Detect which cell encompasses the target text, then output its (x, y) center coordinate. 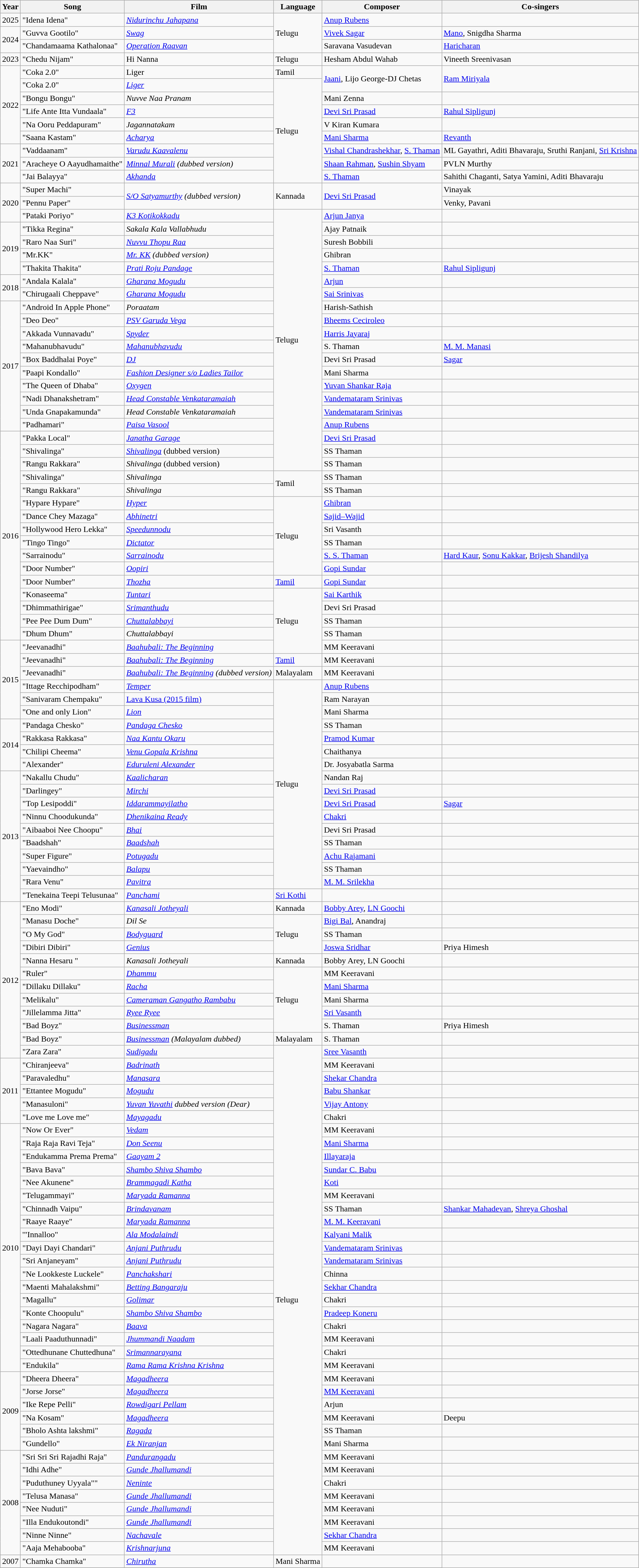
Pavitra (199, 882)
Dictator (199, 542)
Achu Rajamani (382, 856)
"Top Lesipoddi" (73, 804)
"Super Figure" (73, 856)
F3 (199, 111)
Sajid–Wajid (382, 516)
Don Seenu (199, 1143)
"Andala Kalala" (73, 281)
"Manasu Doche" (73, 921)
Acharya (199, 137)
"Endukila" (73, 1365)
Panchami (199, 895)
Year (10, 7)
Sri Kothi (298, 895)
"Laali Paaduthunnadi" (73, 1339)
Sree Vasanth (382, 1052)
"Raro Naa Suri" (73, 242)
Deepu (540, 1418)
Panchakshari (199, 1274)
S/O Satyamurthy (dubbed version) (199, 196)
Nandan Raj (382, 777)
"Dayi Dayi Chandari" (73, 1248)
2011 (10, 1091)
M. M. Manasi (540, 346)
"Ike Repe Pelli" (73, 1404)
"Ninne Ninne" (73, 1535)
Hesham Abdul Wahab (382, 59)
"Tingo Tingo" (73, 542)
Oxygen (199, 386)
"Bholo Ashta lakshmi" (73, 1431)
Potugadu (199, 856)
Brindavanam (199, 1208)
Vijay Antony (382, 1104)
Song (73, 7)
Tuntari (199, 595)
Brammagadi Katha (199, 1182)
PVLN Murthy (540, 164)
"Deo Deo" (73, 320)
2009 (10, 1411)
Rama Rama Krishna Krishna (199, 1365)
"Na Ooru Peddapuram" (73, 124)
Illayaraja (382, 1156)
Chaithanya (382, 751)
Ram Miriyala (540, 79)
Arjun Janya (382, 216)
2014 (10, 745)
Bigi Bal, Anandraj (382, 921)
Film (199, 7)
2021 (10, 163)
Baadshah (199, 843)
Dhammu (199, 973)
Poraatam (199, 307)
Iddarammayilatho (199, 804)
Baahubali: The Beginning (dubbed version) (199, 673)
Ek Niranjan (199, 1444)
"Android In Apple Phone" (73, 307)
Vivek Sagar (382, 33)
Srimannarayana (199, 1352)
"Paapi Kondallo" (73, 372)
Babu Shankar (382, 1091)
Bhai (199, 830)
"Chamka Chamka" (73, 1561)
Prati Roju Pandage (199, 268)
"Mahanubhavudu" (73, 346)
"Ittage Recchipodham" (73, 686)
"Yaevaindho" (73, 869)
"Bava Bava" (73, 1169)
2020 (10, 203)
"Raja Raja Ravi Teja" (73, 1143)
Sahithi Chaganti, Satya Yamini, Aditi Bhavaraju (540, 177)
"Endukamma Prema Prema" (73, 1156)
"Darlingey" (73, 790)
Pandaga Chesko (199, 725)
Vishal Chandrashekhar, S. Thaman (382, 150)
Mr. KK (dubbed version) (199, 255)
Eduruleni Alexander (199, 764)
"Idena Idena" (73, 20)
Ajay Patnaik (382, 229)
Venky, Pavani (540, 203)
Dhenikaina Ready (199, 817)
Fashion Designer s/o Ladies Tailor (199, 372)
"Dance Chey Mazaga" (73, 516)
Sudigadu (199, 1052)
Bodyguard (199, 934)
"Dillaku Dillaku" (73, 986)
"Ruler" (73, 973)
Nuvve Naa Pranam (199, 98)
Koti (382, 1182)
"Sanivaram Chempaku" (73, 699)
"Guvva Gootilo" (73, 33)
"Puduthuney Uyyala"" (73, 1483)
"Aaja Mehabooba" (73, 1548)
"Na Kosam" (73, 1418)
Krishnarjuna (199, 1548)
Ryee Ryee (199, 1013)
PSV Garuda Vega (199, 320)
"Chilipi Cheema" (73, 751)
2010 (10, 1248)
"Tenekaina Teepi Telusunaa" (73, 895)
Dil Se (199, 921)
"Aibaaboi Nee Choopu" (73, 830)
Akhanda (199, 177)
"Sri Sri Sri Rajadhi Raja" (73, 1457)
"O My God" (73, 934)
"Manasuloni" (73, 1104)
Vinayak (540, 190)
Revanth (540, 137)
2025 (10, 20)
"Nakallu Chudu" (73, 777)
Harish-Sathish (382, 307)
Pramod Kumar (382, 738)
Pradeep Koneru (382, 1313)
"Ettantee Mogudu" (73, 1091)
Harris Jayaraj (382, 333)
Shekar Chandra (382, 1078)
Racha (199, 986)
"Konaseema" (73, 595)
"Hypare Hypare" (73, 503)
Businessman (199, 1026)
Gaayam 2 (199, 1156)
Speedunnodu (199, 529)
"Telugammayi" (73, 1195)
2013 (10, 836)
"Pandaga Chesko" (73, 725)
"Aracheye O Aayudhamaithe" (73, 164)
Badrinath (199, 1065)
"Vaddaanam" (73, 150)
"Thakita Thakita" (73, 268)
Nuvvu Thopu Raa (199, 242)
"Unda Gnapakamunda" (73, 412)
Nidurinchu Jahapana (199, 20)
Yuvan Yuvathi dubbed version (Dear) (199, 1104)
"One and only Lion" (73, 712)
Thozha (199, 582)
Abhinetri (199, 516)
Mirchi (199, 790)
2023 (10, 59)
"Paravaledhu" (73, 1078)
Baava (199, 1326)
Sundar C. Babu (382, 1169)
Vineeth Sreenivasan (540, 59)
"Melikalu" (73, 1000)
"Rara Venu" (73, 882)
"Jillelamma Jitta" (73, 1013)
2015 (10, 680)
"Sarrainodu" (73, 555)
"Nadi Dhanakshetram" (73, 399)
"The Queen of Dhaba" (73, 386)
"Baadshah" (73, 843)
2022 (10, 105)
"Nee Akunene" (73, 1182)
"Jorse Jorse" (73, 1391)
"Konte Choopulu" (73, 1313)
Manasara (199, 1078)
Cameraman Gangatho Rambabu (199, 1000)
2016 (10, 536)
Haricharan (540, 46)
Dr. Josyabatla Sarma (382, 764)
Vedam (199, 1130)
"Tikka Regina" (73, 229)
Mani Zenna (382, 98)
Lava Kusa (2015 film) (199, 699)
Kalyani Malik (382, 1235)
Jhummandi Naadam (199, 1339)
S. S. Thaman (382, 555)
"Chandamaama Kathalonaa" (73, 46)
"Nagara Nagara" (73, 1326)
"Ne Lookkeste Luckele" (73, 1274)
"Zara Zara" (73, 1052)
M. M. Keeravani (382, 1222)
Swag (199, 33)
"Idhi Adhe" (73, 1470)
2008 (10, 1502)
Pandurangadu (199, 1457)
"Love me Love me" (73, 1117)
"Raaye Raaye" (73, 1222)
"Pennu Paper" (73, 203)
Businessman (Malayalam dubbed) (199, 1039)
"Dhum Dhum" (73, 634)
Bheems Ceciroleo (382, 320)
"Super Machi" (73, 190)
Co-singers (540, 7)
"Hollywood Hero Lekka" (73, 529)
Saravana Vasudevan (382, 46)
"Pakka Local" (73, 438)
Operation Raavan (199, 46)
"Dheera Dheera" (73, 1378)
"Akkada Vunnavadu" (73, 333)
Joswa Sridhar (382, 947)
2024 (10, 39)
"Ottedhunane Chuttedhuna" (73, 1352)
Mano, Snigdha Sharma (540, 33)
Temper (199, 686)
Shankar Mahadevan, Shreya Ghoshal (540, 1208)
Chinna (382, 1274)
DJ (199, 359)
"Life Ante Itta Vundaala" (73, 111)
2018 (10, 288)
Janatha Garage (199, 438)
Srimanthudu (199, 608)
"Box Baddhalai Poye" (73, 359)
2019 (10, 248)
Mogudu (199, 1091)
"Pataki Poriyo" (73, 216)
"Chirugaali Cheppave" (73, 294)
Mayagadu (199, 1117)
"Padhamari" (73, 425)
"Bongu Bongu" (73, 98)
Mahanubhavudu (199, 346)
V Kiran Kumara (382, 124)
Neninte (199, 1483)
Varudu Kaavalenu (199, 150)
"Alexander" (73, 764)
Language (298, 7)
"Nanna Hesaru " (73, 960)
Paisa Vasool (199, 425)
K3 Kotikokkadu (199, 216)
Jaani, Lijo George-DJ Chetas (382, 79)
"Jai Balayya" (73, 177)
M. M. Srilekha (382, 882)
"Nee Nuduti" (73, 1509)
"Saana Kastam" (73, 137)
Lion (199, 712)
Suresh Bobbili (382, 242)
'"Innalloo" (73, 1235)
Genius (199, 947)
"Eno Modi" (73, 908)
Minnal Murali (dubbed version) (199, 164)
Golimar (199, 1300)
Hi Nanna (199, 59)
"Pee Pee Dum Dum" (73, 621)
"Chiranjeeva" (73, 1065)
2012 (10, 980)
Balapu (199, 869)
"Rakkasa Rakkasa" (73, 738)
Ala Modalaindi (199, 1235)
"Ninnu Choodukunda" (73, 817)
"Chedu Nijam" (73, 59)
Spyder (199, 333)
2007 (10, 1561)
Chirutha (199, 1561)
Composer (382, 7)
"Dibiri Dibiri" (73, 947)
"Sri Anjaneyam" (73, 1261)
Venu Gopala Krishna (199, 751)
"Maenti Mahalakshmi" (73, 1287)
"Telusa Manasa" (73, 1496)
Hard Kaur, Sonu Kakkar, Brijesh Shandilya (540, 555)
"Dhimmathirigae" (73, 608)
Sarrainodu (199, 555)
Sakala Kala Vallabhudu (199, 229)
Kaalicharan (199, 777)
Sai Karthik (382, 595)
"Now Or Ever" (73, 1130)
"Gundello" (73, 1444)
Shaan Rahman, Sushin Shyam (382, 164)
Ram Narayan (382, 699)
"Magallu" (73, 1300)
Sai Srinivas (382, 294)
"Mr.KK" (73, 255)
Rowdigari Pellam (199, 1404)
Ragada (199, 1431)
Jagannatakam (199, 124)
Betting Bangaraju (199, 1287)
ML Gayathri, Aditi Bhavaraju, Sruthi Ranjani, Sri Krishna (540, 150)
Hyper (199, 503)
Naa Kantu Okaru (199, 738)
2017 (10, 366)
Nachavale (199, 1535)
Yuvan Shankar Raja (382, 386)
Oopiri (199, 568)
"Chinnadh Vaipu" (73, 1208)
"Illa Endukoutondi" (73, 1522)
